Locate the cell with the specified text and output its (X, Y) center coordinate. 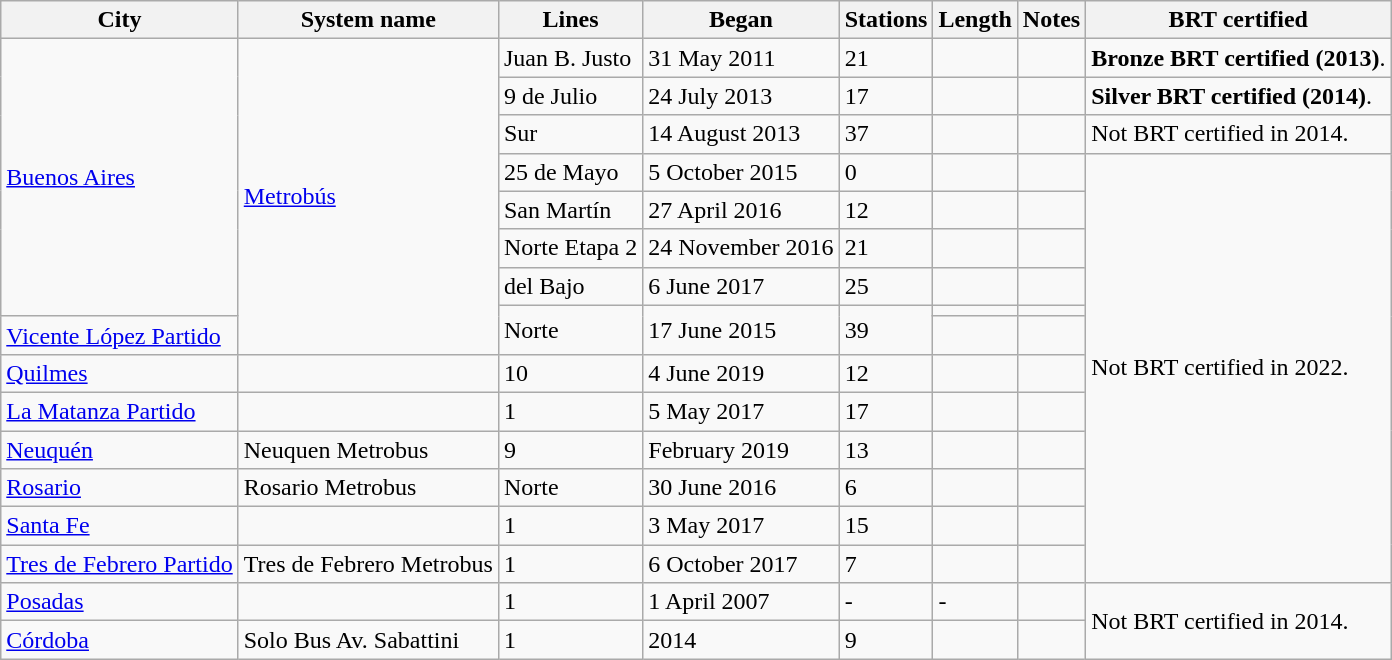
39 (886, 330)
2014 (741, 640)
6 October 2017 (741, 564)
Juan B. Justo (570, 58)
14 August 2013 (741, 134)
Santa Fe (120, 526)
15 (886, 526)
Quilmes (120, 373)
6 (886, 488)
Not BRT certified in 2022. (1238, 368)
City (120, 20)
1 April 2007 (741, 602)
Lines (570, 20)
10 (570, 373)
Posadas (120, 602)
Vicente López Partido (120, 335)
5 October 2015 (741, 172)
31 May 2011 (741, 58)
Neuquen Metrobus (368, 449)
Norte Etapa 2 (570, 248)
30 June 2016 (741, 488)
Sur (570, 134)
Bronze BRT certified (2013). (1238, 58)
San Martín (570, 210)
24 July 2013 (741, 96)
17 June 2015 (741, 330)
7 (886, 564)
Silver BRT certified (2014). (1238, 96)
9 de Julio (570, 96)
Began (741, 20)
Solo Bus Av. Sabattini (368, 640)
13 (886, 449)
Tres de Febrero Partido (120, 564)
3 May 2017 (741, 526)
Length (975, 20)
Córdoba (120, 640)
La Matanza Partido (120, 411)
0 (886, 172)
del Bajo (570, 286)
Rosario Metrobus (368, 488)
24 November 2016 (741, 248)
Tres de Febrero Metrobus (368, 564)
BRT certified (1238, 20)
System name (368, 20)
27 April 2016 (741, 210)
Metrobús (368, 197)
Stations (886, 20)
5 May 2017 (741, 411)
37 (886, 134)
Neuquén (120, 449)
Rosario (120, 488)
25 de Mayo (570, 172)
25 (886, 286)
4 June 2019 (741, 373)
Notes (1051, 20)
6 June 2017 (741, 286)
Buenos Aires (120, 178)
February 2019 (741, 449)
